Find where the given text appears and provide that cell's center as [X, Y] coordinate. 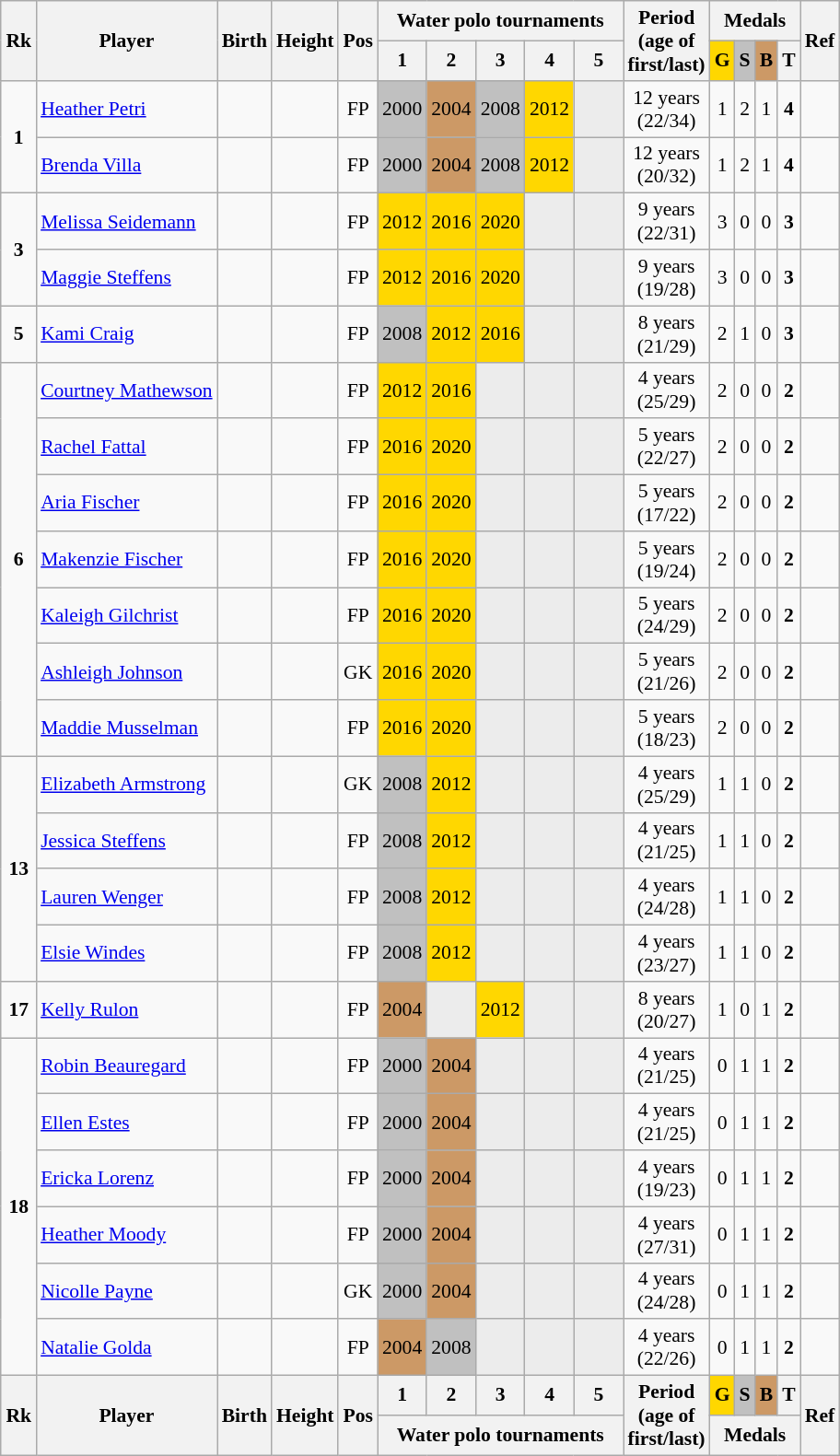
13 [18, 868]
Lauren Wenger [127, 897]
Courtney Mathewson [127, 390]
4 years(22/26) [667, 1348]
Rachel Fattal [127, 448]
5 years(24/29) [667, 615]
17 [18, 1009]
5 years(18/23) [667, 728]
12 years(22/34) [667, 109]
Ashleigh Johnson [127, 672]
Brenda Villa [127, 166]
18 [18, 1206]
Ericka Lorenz [127, 1179]
5 years(22/27) [667, 448]
Heather Moody [127, 1234]
12 years(20/32) [667, 166]
Ellen Estes [127, 1122]
5 years(21/26) [667, 672]
5 years(19/24) [667, 560]
Heather Petri [127, 109]
8 years(21/29) [667, 333]
Makenzie Fischer [127, 560]
Kelly Rulon [127, 1009]
8 years(20/27) [667, 1009]
Kami Craig [127, 333]
Maggie Steffens [127, 278]
Jessica Steffens [127, 840]
5 years(17/22) [667, 503]
9 years(22/31) [667, 221]
9 years(19/28) [667, 278]
6 [18, 559]
4 years(19/23) [667, 1179]
Robin Beauregard [127, 1066]
4 years(27/31) [667, 1234]
4 years(23/27) [667, 954]
Maddie Musselman [127, 728]
Natalie Golda [127, 1348]
Elizabeth Armstrong [127, 785]
Nicolle Payne [127, 1291]
Elsie Windes [127, 954]
Aria Fischer [127, 503]
Kaleigh Gilchrist [127, 615]
Melissa Seidemann [127, 221]
